Extract the (X, Y) coordinate from the center of the cell holding the provided text.  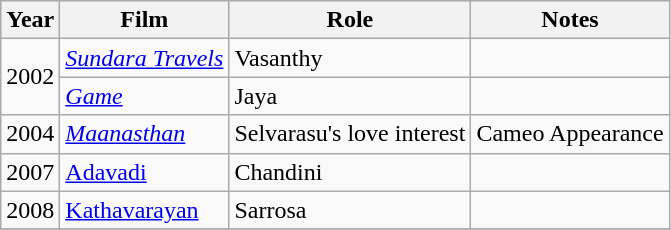
Maanasthan (144, 134)
Film (144, 20)
Sarrosa (350, 210)
Selvarasu's love interest (350, 134)
2004 (30, 134)
Jaya (350, 96)
Game (144, 96)
Vasanthy (350, 58)
2007 (30, 172)
Adavadi (144, 172)
Year (30, 20)
Kathavarayan (144, 210)
2002 (30, 77)
Sundara Travels (144, 58)
Role (350, 20)
Cameo Appearance (570, 134)
Chandini (350, 172)
2008 (30, 210)
Notes (570, 20)
